Capture the cell that displays the provided text and extract its (x, y) central coordinate. 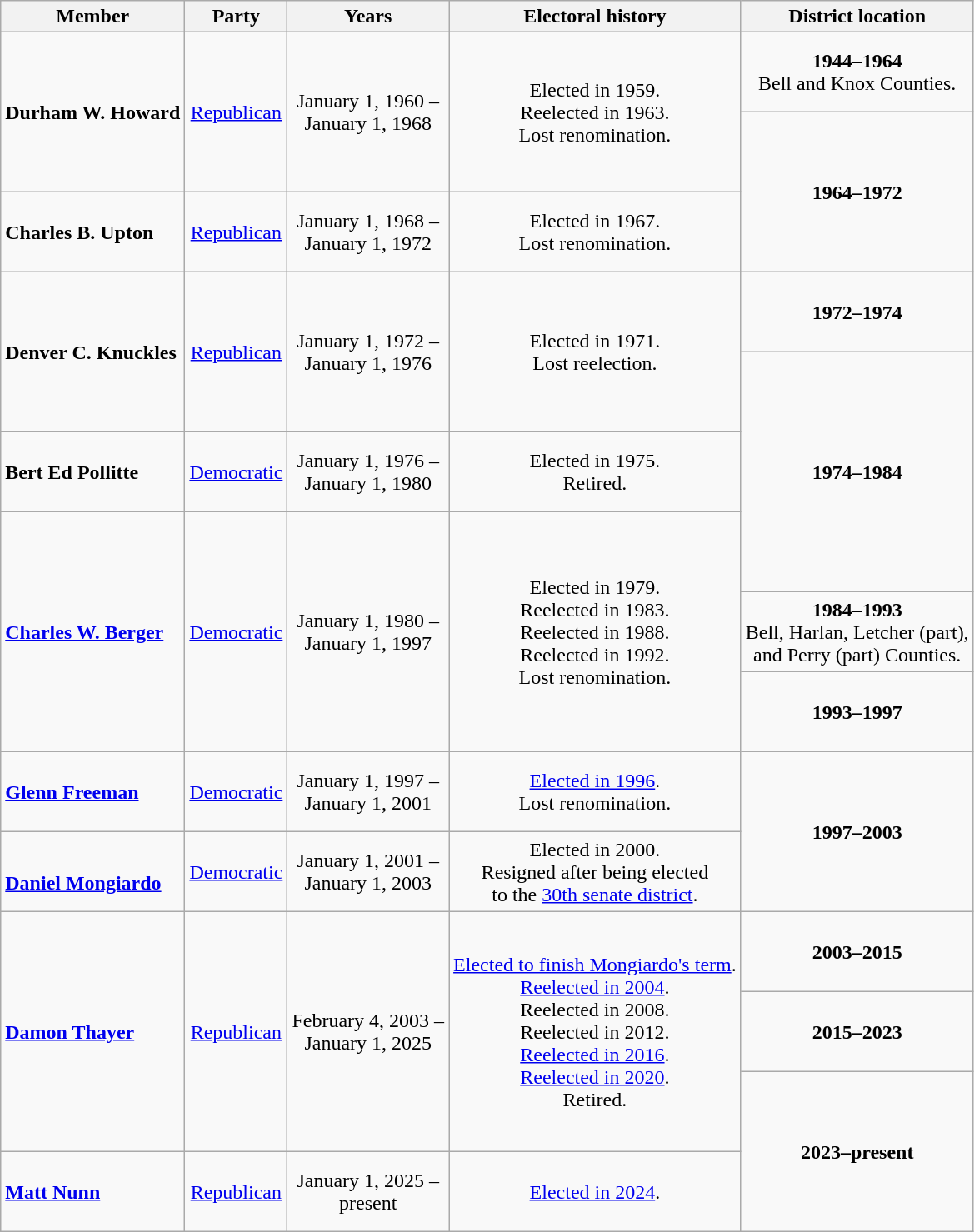
Matt Nunn (93, 1192)
Elected in 1967.Lost renomination. (595, 232)
Member (93, 17)
Elected in 1971.Lost reelection. (595, 352)
January 1, 2025 –present (368, 1192)
Elected to finish Mongiardo's term.Reelected in 2004.Reelected in 2008.Reelected in 2012.Reelected in 2016.Reelected in 2020.Retired. (595, 1032)
1997–2003 (857, 832)
Elected in 1996.Lost renomination. (595, 792)
January 1, 1976 –January 1, 1980 (368, 472)
February 4, 2003 –January 1, 2025 (368, 1032)
January 1, 1997 –January 1, 2001 (368, 792)
District location (857, 17)
1944–1964Bell and Knox Counties. (857, 72)
January 1, 2001 –January 1, 2003 (368, 872)
Denver C. Knuckles (93, 352)
1974–1984 (857, 472)
January 1, 1972 –January 1, 1976 (368, 352)
Damon Thayer (93, 1032)
1993–1997 (857, 712)
1964–1972 (857, 192)
January 1, 1960 –January 1, 1968 (368, 112)
2023–present (857, 1152)
2015–2023 (857, 1032)
Elected in 1975.Retired. (595, 472)
2003–2015 (857, 952)
Elected in 1979.Reelected in 1983.Reelected in 1988.Reelected in 1992.Lost renomination. (595, 632)
Charles W. Berger (93, 632)
Durham W. Howard (93, 112)
1984–1993Bell, Harlan, Letcher (part),and Perry (part) Counties. (857, 632)
Elected in 2000.Resigned after being electedto the 30th senate district. (595, 872)
Bert Ed Pollitte (93, 472)
January 1, 1968 –January 1, 1972 (368, 232)
Elected in 1959.Reelected in 1963.Lost renomination. (595, 112)
Charles B. Upton (93, 232)
Daniel Mongiardo (93, 872)
Glenn Freeman (93, 792)
January 1, 1980 –January 1, 1997 (368, 632)
Party (237, 17)
Years (368, 17)
Elected in 2024. (595, 1192)
1972–1974 (857, 312)
Electoral history (595, 17)
